Return (X, Y) of the center of cell containing provided text 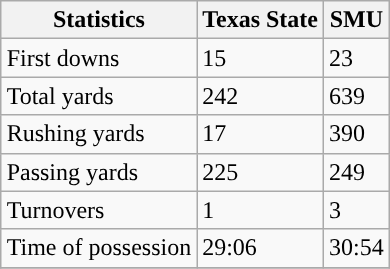
639 (357, 96)
Statistics (99, 20)
Total yards (99, 96)
Turnovers (99, 210)
Time of possession (99, 248)
242 (260, 96)
23 (357, 58)
390 (357, 134)
3 (357, 210)
1 (260, 210)
Rushing yards (99, 134)
Passing yards (99, 172)
15 (260, 58)
29:06 (260, 248)
249 (357, 172)
SMU (357, 20)
Texas State (260, 20)
225 (260, 172)
30:54 (357, 248)
First downs (99, 58)
17 (260, 134)
